Capture the cell that displays the provided text and extract its (X, Y) central coordinate. 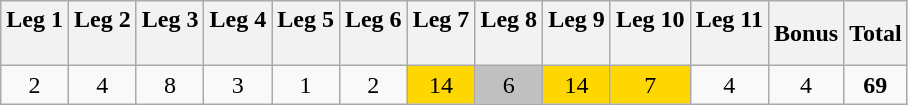
3 (238, 85)
1 (306, 85)
Leg 7 (441, 34)
6 (509, 85)
8 (170, 85)
Bonus (806, 34)
Leg 1 (35, 34)
Leg 8 (509, 34)
Total (876, 34)
Leg 5 (306, 34)
Leg 4 (238, 34)
Leg 3 (170, 34)
Leg 10 (650, 34)
Leg 2 (102, 34)
Leg 9 (577, 34)
Leg 11 (729, 34)
7 (650, 85)
Leg 6 (373, 34)
69 (876, 85)
